Identify which cell holds the provided text, then report its (X, Y) central coordinate. 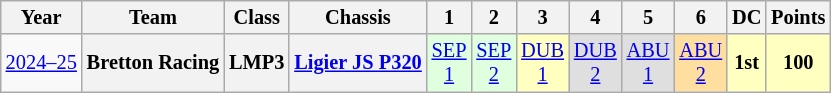
1 (450, 17)
1st (746, 63)
Bretton Racing (153, 63)
5 (648, 17)
6 (700, 17)
DC (746, 17)
DUB2 (596, 63)
3 (542, 17)
ABU2 (700, 63)
100 (798, 63)
Points (798, 17)
Class (256, 17)
ABU1 (648, 63)
Ligier JS P320 (358, 63)
2 (494, 17)
DUB1 (542, 63)
SEP1 (450, 63)
2024–25 (42, 63)
SEP2 (494, 63)
4 (596, 17)
Year (42, 17)
LMP3 (256, 63)
Team (153, 17)
Chassis (358, 17)
